Extract the [x, y] coordinate from the center of the cell holding the provided text.  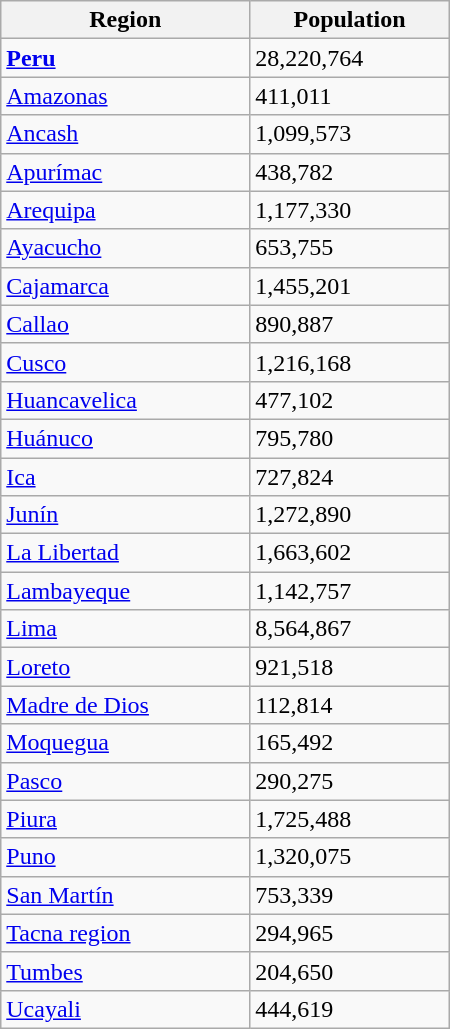
Peru [126, 58]
477,102 [350, 400]
Ica [126, 477]
Region [126, 20]
112,814 [350, 705]
Loreto [126, 667]
753,339 [350, 895]
La Libertad [126, 553]
438,782 [350, 172]
Cajamarca [126, 286]
San Martín [126, 895]
444,619 [350, 1009]
Ayacucho [126, 248]
Lima [126, 629]
727,824 [350, 477]
Moquegua [126, 743]
921,518 [350, 667]
8,564,867 [350, 629]
890,887 [350, 324]
28,220,764 [350, 58]
Junín [126, 515]
294,965 [350, 933]
653,755 [350, 248]
Tumbes [126, 971]
1,455,201 [350, 286]
290,275 [350, 781]
Amazonas [126, 96]
1,216,168 [350, 362]
795,780 [350, 438]
1,663,602 [350, 553]
Puno [126, 857]
1,142,757 [350, 591]
Ancash [126, 134]
1,725,488 [350, 819]
204,650 [350, 971]
1,320,075 [350, 857]
1,099,573 [350, 134]
Lambayeque [126, 591]
1,177,330 [350, 210]
165,492 [350, 743]
Piura [126, 819]
Arequipa [126, 210]
Huancavelica [126, 400]
Madre de Dios [126, 705]
Cusco [126, 362]
Ucayali [126, 1009]
Apurímac [126, 172]
Tacna region [126, 933]
1,272,890 [350, 515]
Huánuco [126, 438]
Population [350, 20]
Pasco [126, 781]
Callao [126, 324]
411,011 [350, 96]
